Determine the [x, y] coordinate at the center of the cell enclosing the given text.  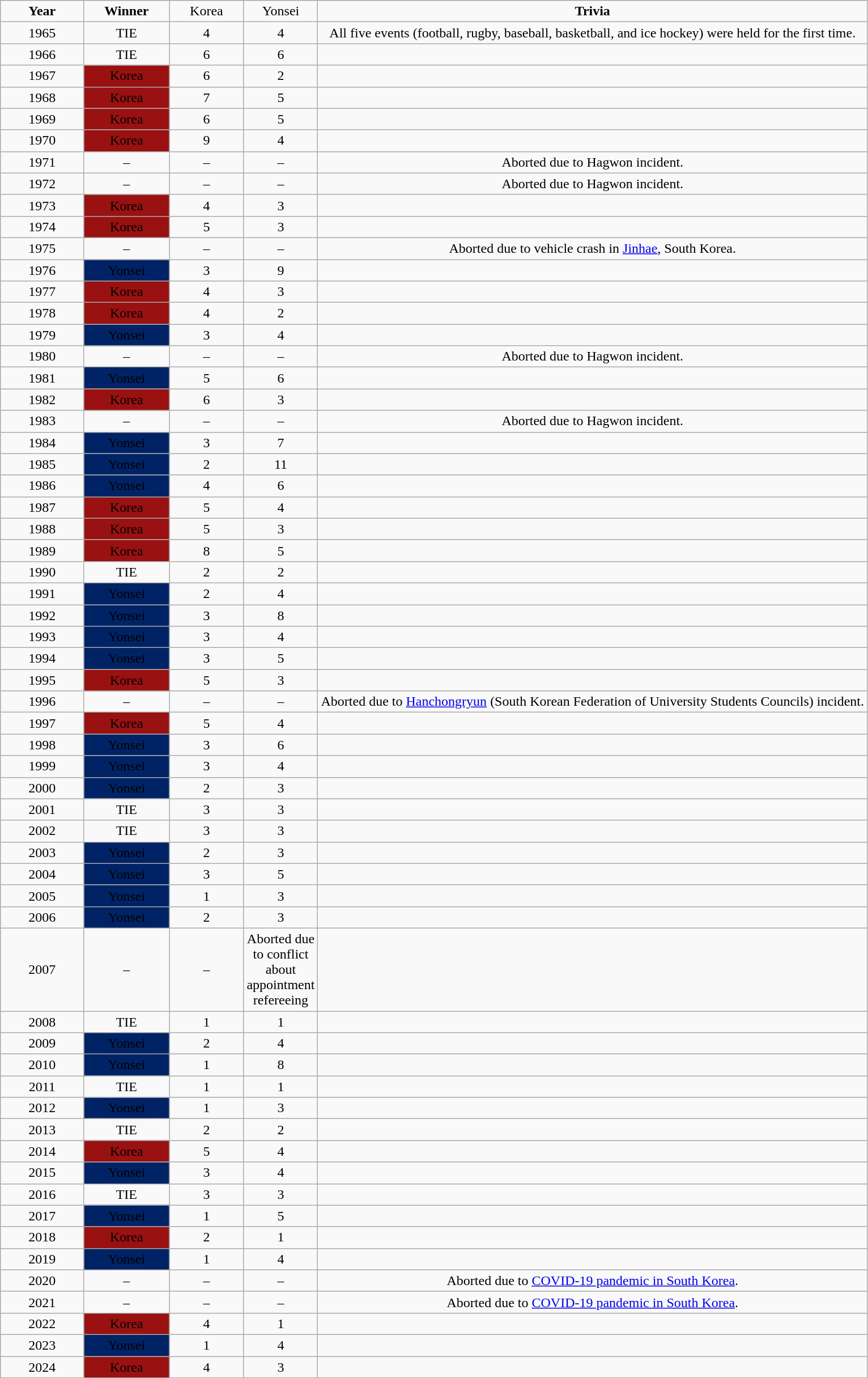
2018 [42, 1237]
Aborted due to Hanchongryun (South Korean Federation of University Students Councils) incident. [593, 702]
1978 [42, 313]
1991 [42, 593]
Year [42, 11]
1969 [42, 119]
1970 [42, 141]
1977 [42, 292]
2007 [42, 969]
1971 [42, 162]
1983 [42, 421]
Trivia [593, 11]
1976 [42, 270]
2009 [42, 1044]
Winner [127, 11]
1981 [42, 378]
1990 [42, 572]
1988 [42, 529]
2024 [42, 1367]
1967 [42, 76]
2021 [42, 1302]
1984 [42, 443]
1992 [42, 615]
1982 [42, 400]
2014 [42, 1151]
1994 [42, 659]
2008 [42, 1022]
1989 [42, 550]
2001 [42, 809]
2005 [42, 896]
2016 [42, 1194]
2003 [42, 853]
1974 [42, 227]
1998 [42, 745]
1987 [42, 507]
2010 [42, 1065]
2020 [42, 1281]
Aborted due to conflict about appointment refereeing [281, 969]
1993 [42, 637]
2006 [42, 917]
2019 [42, 1259]
1980 [42, 357]
2022 [42, 1324]
1995 [42, 680]
1966 [42, 54]
1965 [42, 33]
11 [281, 464]
Aborted due to vehicle crash in Jinhae, South Korea. [593, 248]
2015 [42, 1173]
1985 [42, 464]
1979 [42, 335]
1968 [42, 97]
2023 [42, 1345]
1973 [42, 205]
2013 [42, 1130]
2004 [42, 874]
2012 [42, 1108]
1975 [42, 248]
1999 [42, 766]
2011 [42, 1087]
2017 [42, 1216]
1986 [42, 486]
1996 [42, 702]
2000 [42, 788]
1997 [42, 723]
2002 [42, 831]
All five events (football, rugby, baseball, basketball, and ice hockey) were held for the first time. [593, 33]
1972 [42, 184]
